Return [X, Y] of the center of cell containing provided text 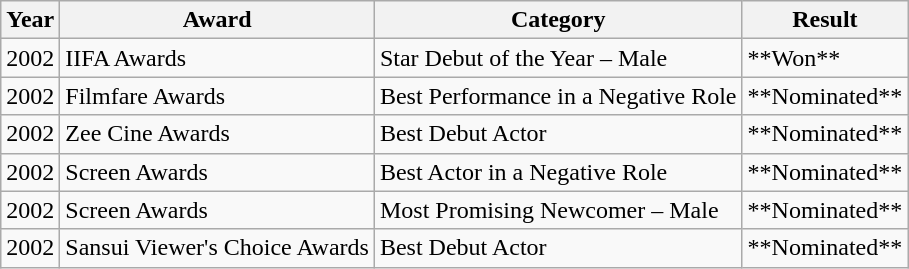
IIFA Awards [218, 58]
Year [30, 20]
Award [218, 20]
Zee Cine Awards [218, 134]
Most Promising Newcomer – Male [558, 210]
Best Performance in a Negative Role [558, 96]
Filmfare Awards [218, 96]
Star Debut of the Year – Male [558, 58]
**Won** [825, 58]
Best Actor in a Negative Role [558, 172]
Result [825, 20]
Category [558, 20]
Sansui Viewer's Choice Awards [218, 248]
